From the cell containing the given text, extract its center point as (x, y) coordinate. 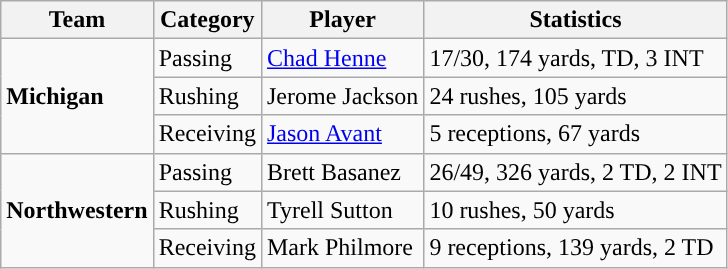
5 receptions, 67 yards (576, 134)
10 rushes, 50 yards (576, 210)
Northwestern (77, 210)
Michigan (77, 96)
Player (342, 20)
Chad Henne (342, 58)
Team (77, 20)
Jason Avant (342, 134)
Category (207, 20)
9 receptions, 139 yards, 2 TD (576, 248)
Jerome Jackson (342, 96)
26/49, 326 yards, 2 TD, 2 INT (576, 172)
Tyrell Sutton (342, 210)
17/30, 174 yards, TD, 3 INT (576, 58)
Statistics (576, 20)
Mark Philmore (342, 248)
Brett Basanez (342, 172)
24 rushes, 105 yards (576, 96)
